Locate the cell with the specified text and output its [x, y] center coordinate. 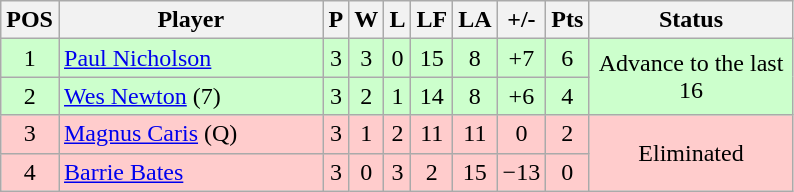
+7 [522, 58]
LA [475, 20]
6 [568, 58]
Advance to the last 16 [692, 77]
P [336, 20]
Status [692, 20]
Paul Nicholson [190, 58]
Wes Newton (7) [190, 96]
LF [432, 20]
Magnus Caris (Q) [190, 134]
14 [432, 96]
Eliminated [692, 153]
−13 [522, 172]
Barrie Bates [190, 172]
L [398, 20]
+/- [522, 20]
+6 [522, 96]
W [366, 20]
Pts [568, 20]
POS [30, 20]
Player [190, 20]
